Scan for the cell matching the given text and deliver its (X, Y) coordinate at center. 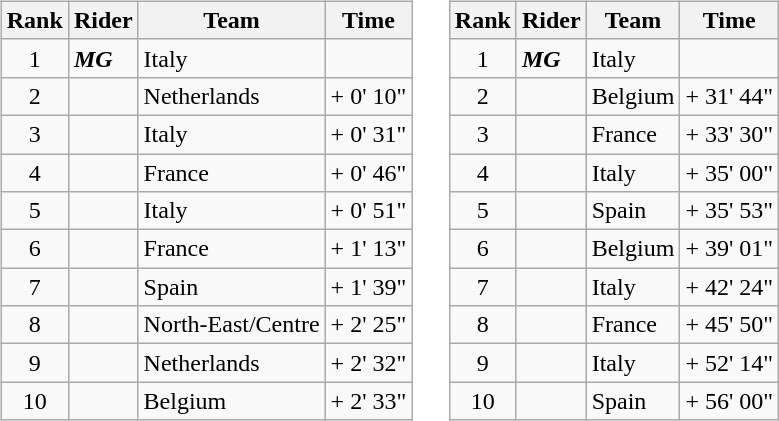
+ 56' 00" (730, 401)
+ 0' 10" (368, 96)
+ 1' 39" (368, 287)
+ 39' 01" (730, 249)
+ 31' 44" (730, 96)
+ 42' 24" (730, 287)
+ 0' 46" (368, 173)
+ 2' 25" (368, 325)
+ 1' 13" (368, 249)
+ 2' 32" (368, 363)
+ 0' 51" (368, 211)
+ 2' 33" (368, 401)
+ 35' 00" (730, 173)
+ 52' 14" (730, 363)
North-East/Centre (232, 325)
+ 0' 31" (368, 134)
+ 35' 53" (730, 211)
+ 33' 30" (730, 134)
+ 45' 50" (730, 325)
